Determine the (x, y) coordinate at the center of the cell enclosing the given text.  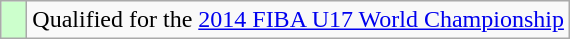
Qualified for the 2014 FIBA U17 World Championship (298, 20)
